Determine the (X, Y) coordinate at the center of the cell enclosing the given text.  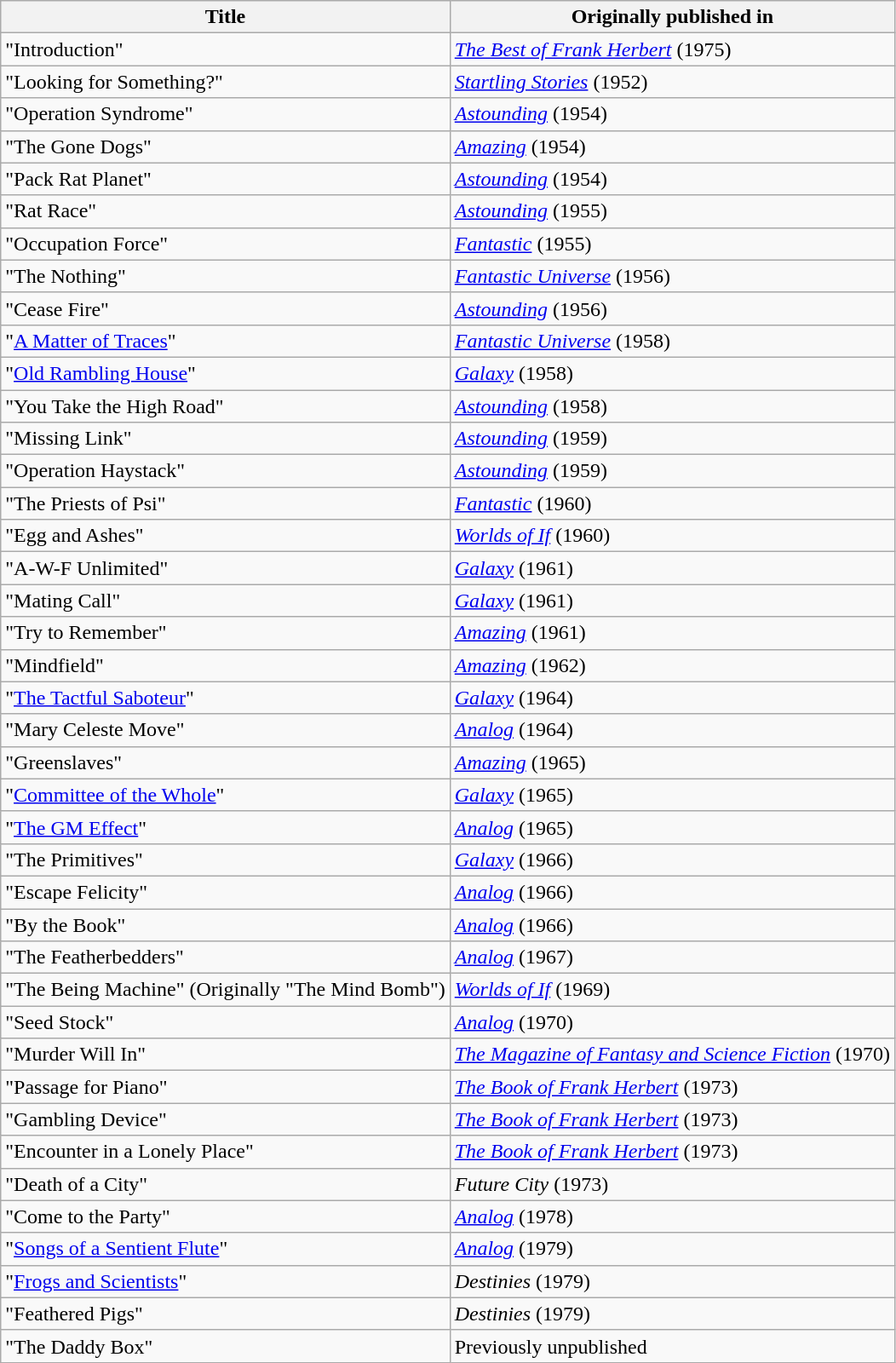
"Murder Will In" (225, 1055)
"Introduction" (225, 49)
Amazing (1961) (672, 633)
"Egg and Ashes" (225, 536)
Astounding (1955) (672, 211)
"Mating Call" (225, 601)
Galaxy (1966) (672, 860)
"Greenslaves" (225, 762)
"Encounter in a Lonely Place" (225, 1152)
"The Primitives" (225, 860)
"A-W-F Unlimited" (225, 568)
"The Tactful Saboteur" (225, 698)
Analog (1965) (672, 827)
"Operation Syndrome" (225, 114)
"Gambling Device" (225, 1119)
"Feathered Pigs" (225, 1314)
"Occupation Force" (225, 244)
"Mary Celeste Move" (225, 730)
"Rat Race" (225, 211)
Previously unpublished (672, 1346)
Analog (1978) (672, 1216)
Originally published in (672, 17)
Analog (1964) (672, 730)
Worlds of If (1969) (672, 990)
Fantastic Universe (1956) (672, 276)
Fantastic (1955) (672, 244)
"The Gone Dogs" (225, 147)
"A Matter of Traces" (225, 341)
Galaxy (1964) (672, 698)
"Passage for Piano" (225, 1087)
Future City (1973) (672, 1184)
"Mindfield" (225, 665)
"The GM Effect" (225, 827)
"Songs of a Sentient Flute" (225, 1249)
"Old Rambling House" (225, 373)
"The Being Machine" (Originally "The Mind Bomb") (225, 990)
Amazing (1965) (672, 762)
The Best of Frank Herbert (1975) (672, 49)
Title (225, 17)
Fantastic (1960) (672, 503)
"Try to Remember" (225, 633)
Analog (1970) (672, 1022)
Astounding (1956) (672, 308)
Galaxy (1958) (672, 373)
"By the Book" (225, 924)
"Pack Rat Planet" (225, 179)
Galaxy (1965) (672, 795)
The Magazine of Fantasy and Science Fiction (1970) (672, 1055)
Startling Stories (1952) (672, 82)
"The Daddy Box" (225, 1346)
"Frogs and Scientists" (225, 1281)
Worlds of If (1960) (672, 536)
"Seed Stock" (225, 1022)
Analog (1979) (672, 1249)
"Committee of the Whole" (225, 795)
"Death of a City" (225, 1184)
"Operation Haystack" (225, 471)
Astounding (1958) (672, 406)
Fantastic Universe (1958) (672, 341)
"You Take the High Road" (225, 406)
Amazing (1954) (672, 147)
Analog (1967) (672, 958)
Amazing (1962) (672, 665)
"Missing Link" (225, 439)
"The Priests of Psi" (225, 503)
"Escape Felicity" (225, 892)
"Looking for Something?" (225, 82)
"The Featherbedders" (225, 958)
"Come to the Party" (225, 1216)
"The Nothing" (225, 276)
"Cease Fire" (225, 308)
